Identify which cell holds the provided text, then report its [X, Y] central coordinate. 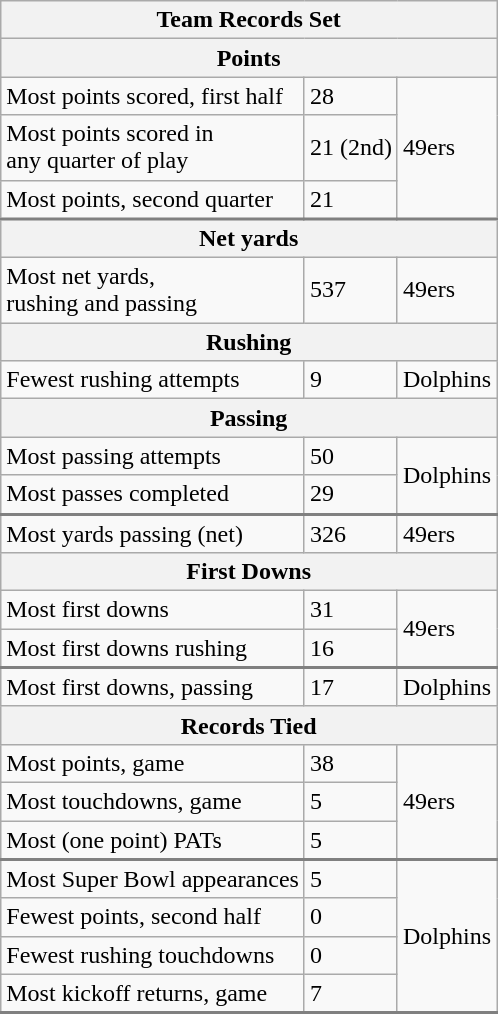
Most Super Bowl appearances [153, 878]
Most passing attempts [153, 456]
Most kickoff returns, game [153, 994]
Most net yards,rushing and passing [153, 290]
17 [350, 688]
29 [350, 494]
16 [350, 648]
Net yards [249, 238]
Rushing [249, 342]
Most yards passing (net) [153, 534]
7 [350, 994]
9 [350, 380]
Fewest points, second half [153, 917]
Most points scored inany quarter of play [153, 148]
First Downs [249, 572]
21 [350, 200]
28 [350, 96]
Most passes completed [153, 494]
21 (2nd) [350, 148]
326 [350, 534]
Most first downs [153, 610]
Fewest rushing touchdowns [153, 955]
Most points, game [153, 763]
Most points, second quarter [153, 200]
Points [249, 58]
38 [350, 763]
Most first downs rushing [153, 648]
Records Tied [249, 725]
Most points scored, first half [153, 96]
Most first downs, passing [153, 688]
Fewest rushing attempts [153, 380]
Team Records Set [249, 20]
Most (one point) PATs [153, 840]
50 [350, 456]
537 [350, 290]
31 [350, 610]
Most touchdowns, game [153, 801]
Passing [249, 418]
